Identify which cell holds the provided text, then report its (x, y) central coordinate. 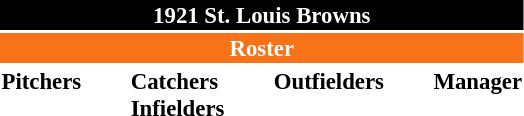
Roster (262, 48)
1921 St. Louis Browns (262, 15)
